Detect which cell encompasses the target text, then output its (X, Y) center coordinate. 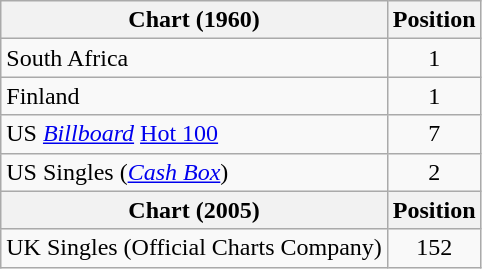
UK Singles (Official Charts Company) (194, 248)
Chart (2005) (194, 210)
152 (434, 248)
2 (434, 172)
US Billboard Hot 100 (194, 134)
Finland (194, 96)
7 (434, 134)
US Singles (Cash Box) (194, 172)
South Africa (194, 58)
Chart (1960) (194, 20)
